Search for the cell housing the specified text and yield its (X, Y) center coordinate. 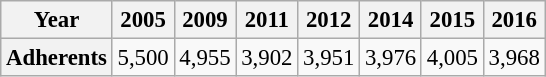
2011 (267, 20)
2012 (329, 20)
3,968 (514, 57)
4,955 (205, 57)
2014 (391, 20)
Year (56, 20)
4,005 (452, 57)
3,902 (267, 57)
2009 (205, 20)
3,976 (391, 57)
2005 (143, 20)
3,951 (329, 57)
2015 (452, 20)
5,500 (143, 57)
Adherents (56, 57)
2016 (514, 20)
